Provide the (x, y) coordinate of the cell's center where the given text is located.  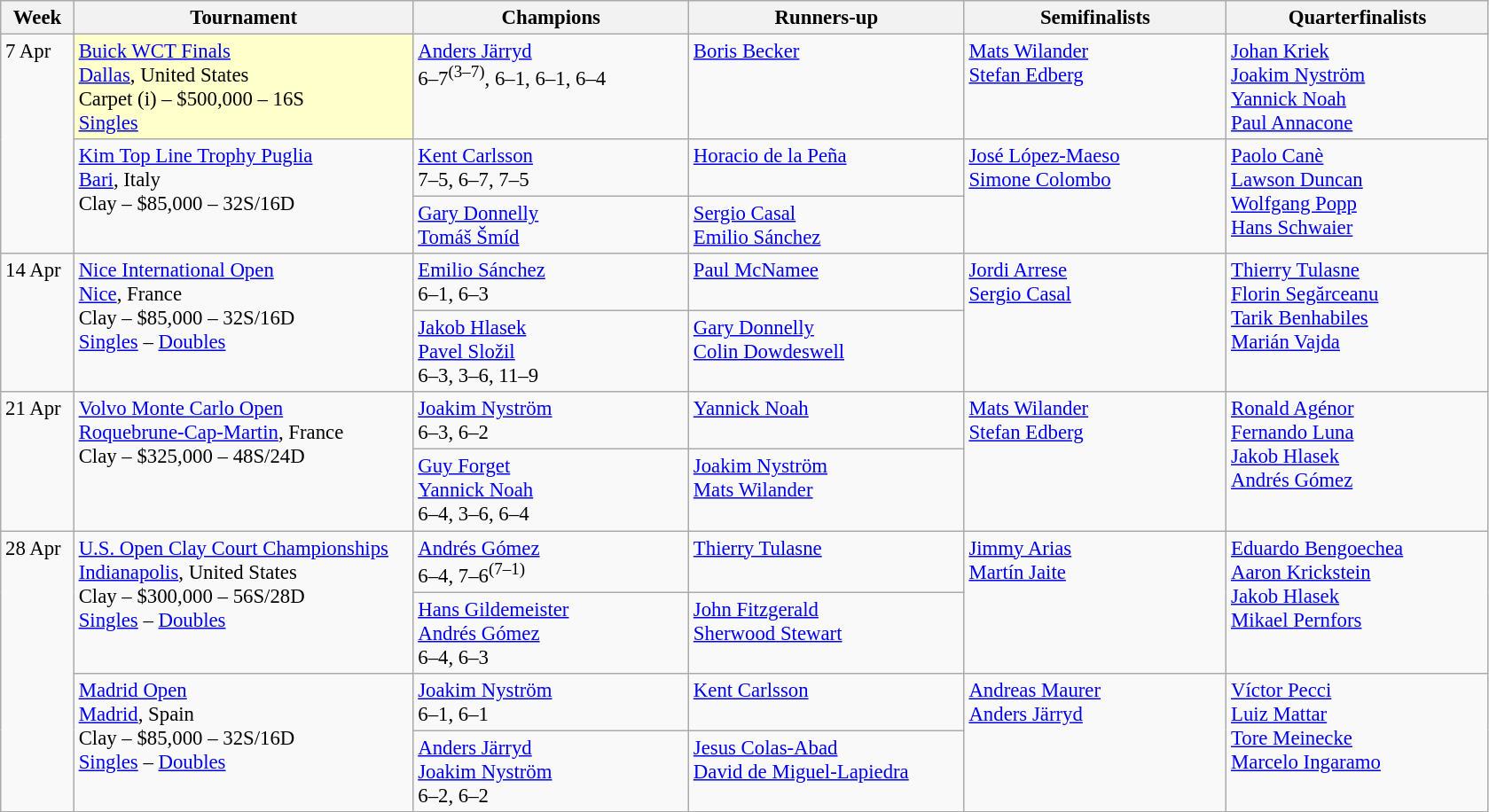
Boris Becker (827, 87)
Joakim Nyström 6–1, 6–1 (552, 702)
Anders Järryd Joakim Nyström 6–2, 6–2 (552, 771)
Sergio Casal Emilio Sánchez (827, 225)
Semifinalists (1095, 18)
U.S. Open Clay Court Championships Indianapolis, United StatesClay – $300,000 – 56S/28DSingles – Doubles (243, 603)
Paul McNamee (827, 282)
Madrid Open Madrid, SpainClay – $85,000 – 32S/16D Singles – Doubles (243, 742)
Andrés Gómez 6–4, 7–6(7–1) (552, 562)
Eduardo Bengoechea Aaron Krickstein Jakob Hlasek Mikael Pernfors (1358, 603)
Quarterfinalists (1358, 18)
Víctor Pecci Luiz Mattar Tore Meinecke Marcelo Ingaramo (1358, 742)
John Fitzgerald Sherwood Stewart (827, 633)
Gary Donnelly Colin Dowdeswell (827, 352)
Paolo Canè Lawson Duncan Wolfgang Popp Hans Schwaier (1358, 197)
Thierry Tulasne (827, 562)
Tournament (243, 18)
21 Apr (37, 461)
Kent Carlsson (827, 702)
Thierry Tulasne Florin Segărceanu Tarik Benhabiles Marián Vajda (1358, 323)
Guy Forget Yannick Noah 6–4, 3–6, 6–4 (552, 490)
Horacio de la Peña (827, 168)
Yannick Noah (827, 420)
Hans Gildemeister Andrés Gómez 6–4, 6–3 (552, 633)
Emilio Sánchez 6–1, 6–3 (552, 282)
Jimmy Arias Martín Jaite (1095, 603)
Joakim Nyström Mats Wilander (827, 490)
José López-Maeso Simone Colombo (1095, 197)
Buick WCT Finals Dallas, United StatesCarpet (i) – $500,000 – 16SSingles (243, 87)
Anders Järryd6–7(3–7), 6–1, 6–1, 6–4 (552, 87)
Gary Donnelly Tomáš Šmíd (552, 225)
Jordi Arrese Sergio Casal (1095, 323)
Andreas Maurer Anders Järryd (1095, 742)
Jesus Colas-Abad David de Miguel-Lapiedra (827, 771)
Kim Top Line Trophy Puglia Bari, ItalyClay – $85,000 – 32S/16D (243, 197)
7 Apr (37, 144)
Ronald Agénor Fernando Luna Jakob Hlasek Andrés Gómez (1358, 461)
Nice International Open Nice, FranceClay – $85,000 – 32S/16D Singles – Doubles (243, 323)
Joakim Nyström 6–3, 6–2 (552, 420)
Johan Kriek Joakim Nyström Yannick Noah Paul Annacone (1358, 87)
Volvo Monte Carlo Open Roquebrune-Cap-Martin, FranceClay – $325,000 – 48S/24D (243, 461)
Kent Carlsson 7–5, 6–7, 7–5 (552, 168)
28 Apr (37, 672)
Runners-up (827, 18)
Jakob Hlasek Pavel Složil 6–3, 3–6, 11–9 (552, 352)
14 Apr (37, 323)
Champions (552, 18)
Week (37, 18)
